From the cell containing the given text, extract its center point as (X, Y) coordinate. 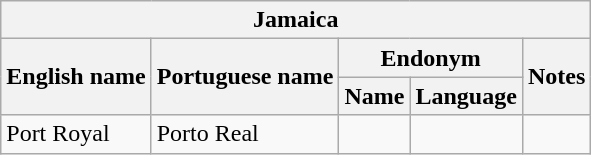
Portuguese name (245, 77)
Language (466, 96)
English name (76, 77)
Porto Real (245, 134)
Endonym (430, 58)
Name (374, 96)
Port Royal (76, 134)
Notes (556, 77)
Jamaica (296, 20)
